Pinpoint the cell where the given text exists, returning its [x, y] midpoint coordinate. 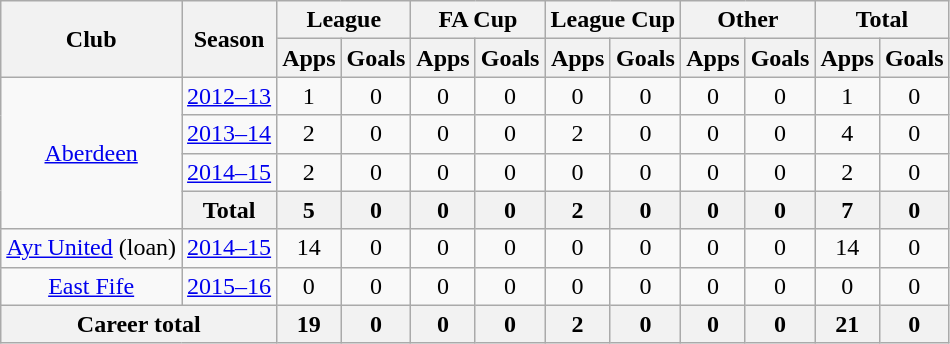
Other [748, 20]
19 [309, 324]
Season [230, 39]
Career total [139, 324]
Ayr United (loan) [92, 248]
2013–14 [230, 134]
21 [847, 324]
Club [92, 39]
2012–13 [230, 96]
Aberdeen [92, 153]
FA Cup [478, 20]
5 [309, 210]
4 [847, 134]
League Cup [613, 20]
7 [847, 210]
2015–16 [230, 286]
League [344, 20]
East Fife [92, 286]
